Scan for the cell matching the given text and deliver its (X, Y) coordinate at center. 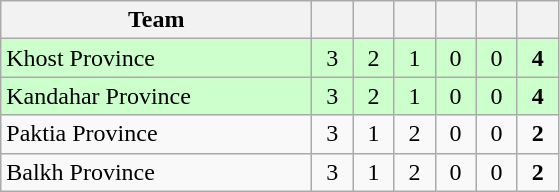
Balkh Province (156, 172)
Khost Province (156, 58)
Team (156, 20)
Paktia Province (156, 134)
Kandahar Province (156, 96)
